Detect which cell encompasses the target text, then output its [x, y] center coordinate. 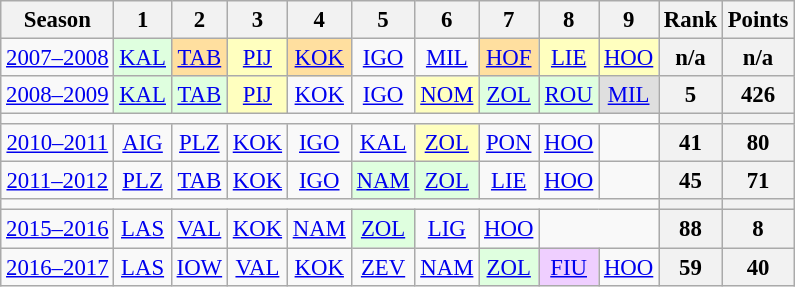
2008–2009 [58, 95]
6 [447, 20]
40 [758, 267]
Points [758, 20]
2010–2011 [58, 143]
59 [691, 267]
HOF [509, 58]
80 [758, 143]
9 [629, 20]
2011–2012 [58, 181]
Rank [691, 20]
2 [199, 20]
LIG [447, 229]
45 [691, 181]
426 [758, 95]
71 [758, 181]
ZEV [383, 267]
PON [509, 143]
AIG [142, 143]
7 [509, 20]
4 [319, 20]
1 [142, 20]
88 [691, 229]
2016–2017 [58, 267]
3 [257, 20]
2015–2016 [58, 229]
NOM [447, 95]
FIU [569, 267]
41 [691, 143]
ROU [569, 95]
Season [58, 20]
2007–2008 [58, 58]
IOW [199, 267]
